Detect which cell encompasses the target text, then output its [x, y] center coordinate. 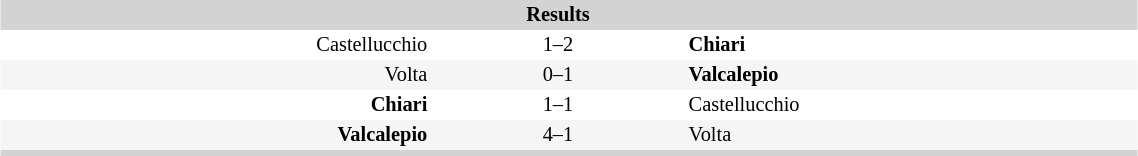
1–1 [558, 105]
4–1 [558, 135]
0–1 [558, 75]
Results [558, 15]
1–2 [558, 45]
